For the text-containing cell, return its midpoint in [X, Y] coordinate format. 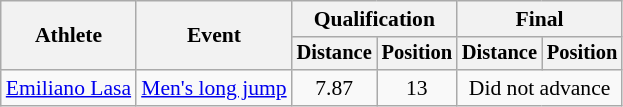
Men's long jump [214, 88]
Athlete [68, 36]
7.87 [334, 88]
Did not advance [540, 88]
Event [214, 36]
Final [540, 19]
13 [417, 88]
Qualification [374, 19]
Emiliano Lasa [68, 88]
